Return the (X, Y) coordinate for the center point of the cell that contains the specified text.  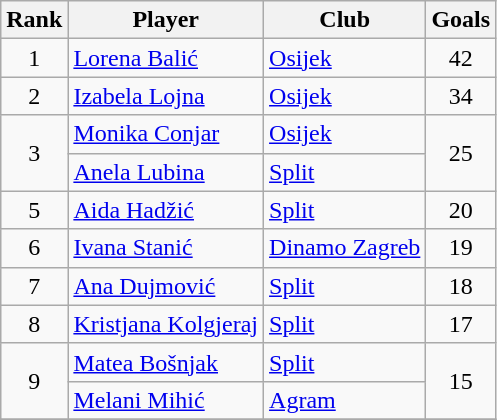
34 (461, 96)
Aida Hadžić (166, 210)
3 (34, 153)
Lorena Balić (166, 58)
Club (345, 20)
5 (34, 210)
Agram (345, 400)
6 (34, 248)
Monika Conjar (166, 134)
Ivana Stanić (166, 248)
Goals (461, 20)
15 (461, 381)
2 (34, 96)
Izabela Lojna (166, 96)
9 (34, 381)
8 (34, 324)
Melani Mihić (166, 400)
25 (461, 153)
1 (34, 58)
7 (34, 286)
17 (461, 324)
Kristjana Kolgjeraj (166, 324)
42 (461, 58)
Ana Dujmović (166, 286)
Rank (34, 20)
Player (166, 20)
18 (461, 286)
Anela Lubina (166, 172)
20 (461, 210)
Dinamo Zagreb (345, 248)
19 (461, 248)
Matea Bošnjak (166, 362)
